Return the (X, Y) coordinate for the center point of the cell that contains the specified text.  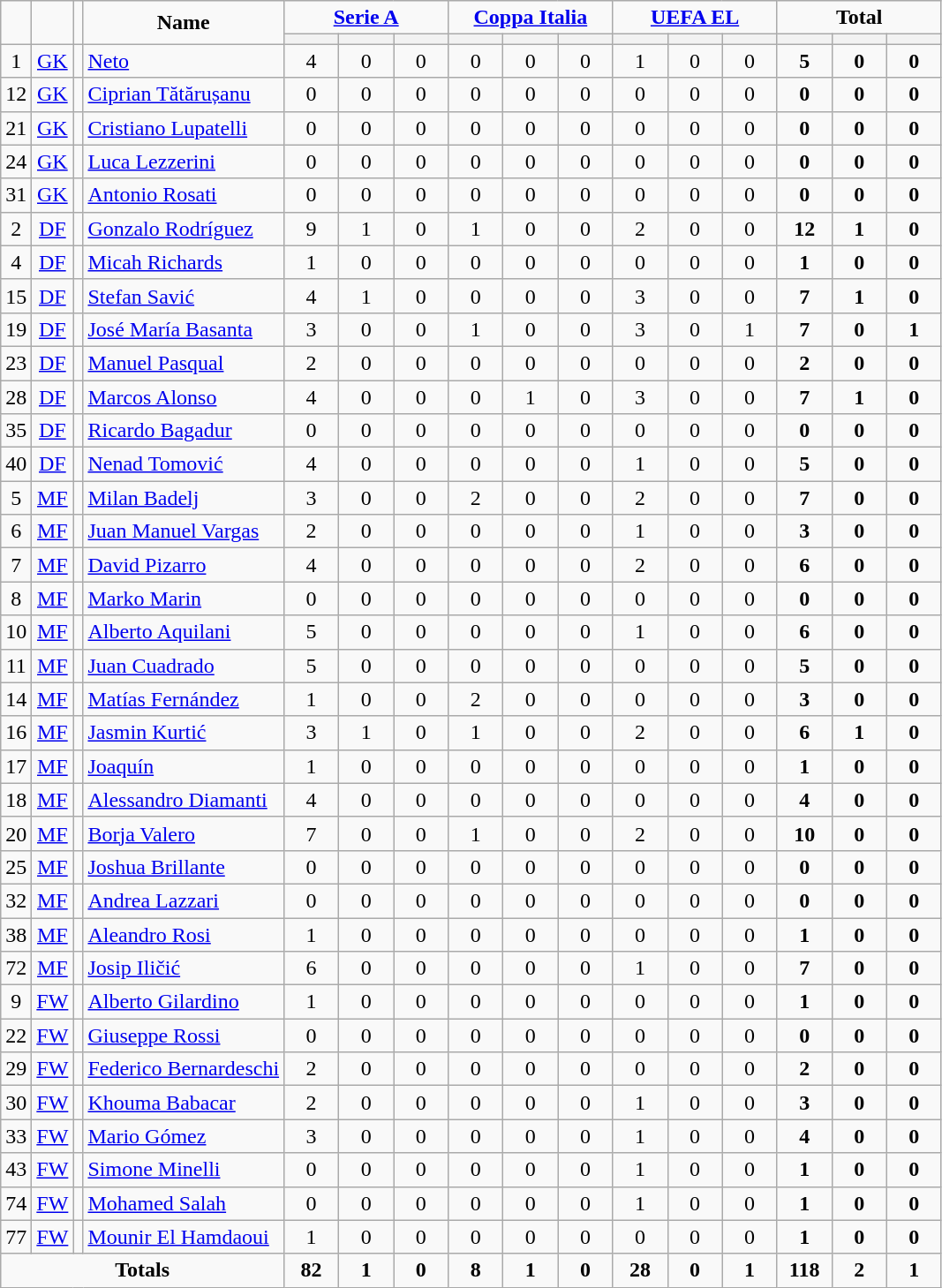
77 (16, 1237)
22 (16, 1036)
José María Basanta (184, 329)
Ciprian Tătărușanu (184, 94)
72 (16, 968)
Mounir El Hamdaoui (184, 1237)
Joshua Brillante (184, 867)
20 (16, 833)
Alessandro Diamanti (184, 800)
25 (16, 867)
Khouma Babacar (184, 1103)
24 (16, 162)
Manuel Pasqual (184, 363)
82 (312, 1270)
Marko Marin (184, 599)
11 (16, 666)
Mario Gómez (184, 1136)
31 (16, 195)
Micah Richards (184, 262)
Neto (184, 61)
30 (16, 1103)
118 (804, 1270)
Juan Cuadrado (184, 666)
74 (16, 1203)
Milan Badelj (184, 498)
Borja Valero (184, 833)
43 (16, 1170)
Aleandro Rosi (184, 935)
UEFA EL (695, 18)
Name (184, 23)
Total (859, 18)
Gonzalo Rodríguez (184, 229)
17 (16, 766)
23 (16, 363)
19 (16, 329)
Coppa Italia (531, 18)
14 (16, 699)
Cristiano Lupatelli (184, 128)
29 (16, 1069)
35 (16, 431)
Nenad Tomović (184, 464)
15 (16, 296)
Josip Iličić (184, 968)
Luca Lezzerini (184, 162)
David Pizarro (184, 565)
32 (16, 900)
40 (16, 464)
Alberto Gilardino (184, 1002)
21 (16, 128)
Matías Fernández (184, 699)
Andrea Lazzari (184, 900)
Stefan Savić (184, 296)
Giuseppe Rossi (184, 1036)
Totals (143, 1270)
Mohamed Salah (184, 1203)
Serie A (366, 18)
Antonio Rosati (184, 195)
Juan Manuel Vargas (184, 531)
Alberto Aquilani (184, 632)
Joaquín (184, 766)
Simone Minelli (184, 1170)
Jasmin Kurtić (184, 733)
18 (16, 800)
38 (16, 935)
33 (16, 1136)
Ricardo Bagadur (184, 431)
Marcos Alonso (184, 396)
Federico Bernardeschi (184, 1069)
16 (16, 733)
